Return (X, Y) of the center of cell containing provided text 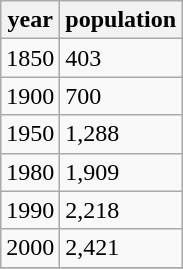
1980 (30, 172)
2,218 (121, 210)
403 (121, 58)
2,421 (121, 248)
1,909 (121, 172)
700 (121, 96)
1950 (30, 134)
population (121, 20)
year (30, 20)
1,288 (121, 134)
1850 (30, 58)
1990 (30, 210)
1900 (30, 96)
2000 (30, 248)
